Determine the (X, Y) coordinate at the center of the cell enclosing the given text.  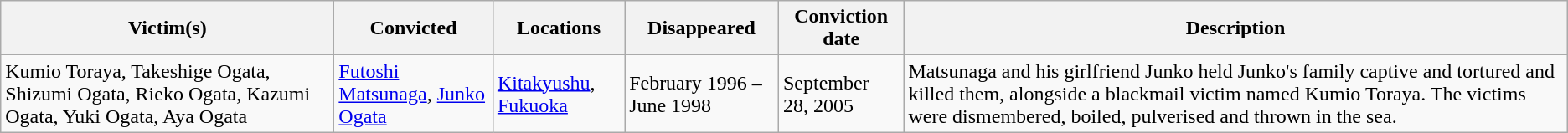
Locations (558, 28)
Futoshi Matsunaga, Junko Ogata (414, 94)
Conviction date (841, 28)
Convicted (414, 28)
Disappeared (702, 28)
Victim(s) (168, 28)
Kitakyushu, Fukuoka (558, 94)
Description (1235, 28)
February 1996 – June 1998 (702, 94)
September 28, 2005 (841, 94)
Kumio Toraya, Takeshige Ogata, Shizumi Ogata, Rieko Ogata, Kazumi Ogata, Yuki Ogata, Aya Ogata (168, 94)
